Return the (X, Y) coordinate for the center point of the cell that contains the specified text.  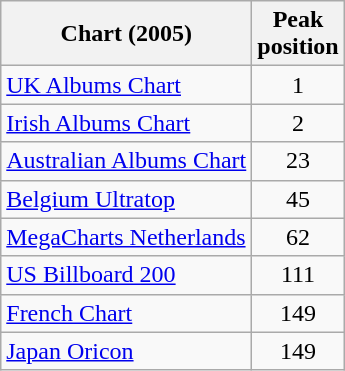
US Billboard 200 (126, 275)
Chart (2005) (126, 34)
62 (298, 237)
2 (298, 123)
UK Albums Chart (126, 85)
111 (298, 275)
Australian Albums Chart (126, 161)
Belgium Ultratop (126, 199)
MegaCharts Netherlands (126, 237)
1 (298, 85)
Peakposition (298, 34)
Irish Albums Chart (126, 123)
French Chart (126, 313)
23 (298, 161)
45 (298, 199)
Japan Oricon (126, 351)
